Scan for the cell matching the given text and deliver its (X, Y) coordinate at center. 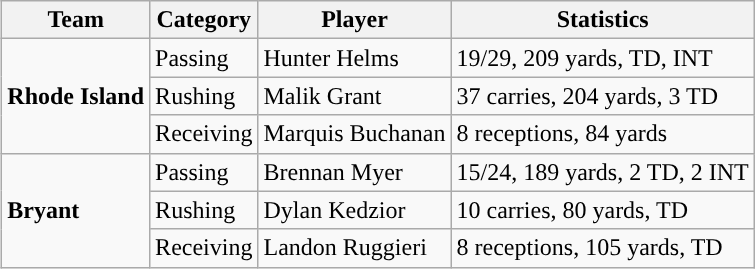
Team (76, 20)
Bryant (76, 210)
8 receptions, 105 yards, TD (602, 248)
37 carries, 204 yards, 3 TD (602, 96)
Hunter Helms (354, 58)
15/24, 189 yards, 2 TD, 2 INT (602, 172)
Malik Grant (354, 96)
Statistics (602, 20)
Landon Ruggieri (354, 248)
Dylan Kedzior (354, 210)
Category (204, 20)
8 receptions, 84 yards (602, 134)
Brennan Myer (354, 172)
10 carries, 80 yards, TD (602, 210)
Player (354, 20)
Marquis Buchanan (354, 134)
Rhode Island (76, 96)
19/29, 209 yards, TD, INT (602, 58)
